Return the [X, Y] coordinate for the center point of the cell that contains the specified text.  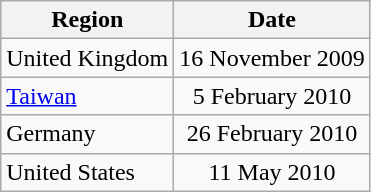
United States [88, 172]
16 November 2009 [272, 58]
Region [88, 20]
Taiwan [88, 96]
26 February 2010 [272, 134]
11 May 2010 [272, 172]
Germany [88, 134]
Date [272, 20]
5 February 2010 [272, 96]
United Kingdom [88, 58]
